Find where the given text appears and provide that cell's center as [X, Y] coordinate. 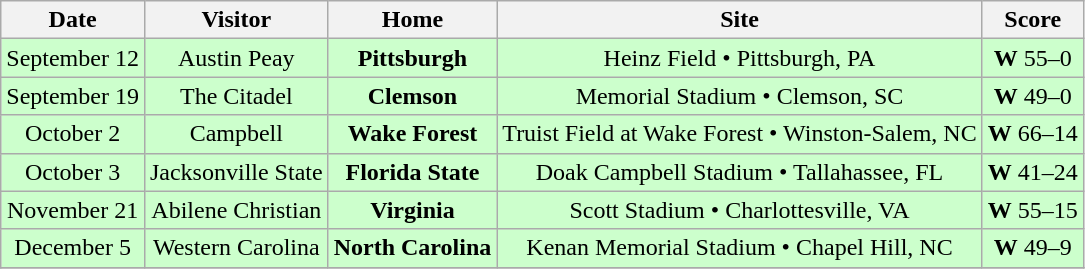
December 5 [73, 248]
Western Carolina [236, 248]
Score [1032, 20]
Truist Field at Wake Forest • Winston-Salem, NC [740, 134]
Memorial Stadium • Clemson, SC [740, 96]
Pittsburgh [412, 58]
W 49–0 [1032, 96]
Clemson [412, 96]
W 41–24 [1032, 172]
Wake Forest [412, 134]
Home [412, 20]
W 49–9 [1032, 248]
Florida State [412, 172]
Visitor [236, 20]
November 21 [73, 210]
Abilene Christian [236, 210]
September 12 [73, 58]
Virginia [412, 210]
The Citadel [236, 96]
Doak Campbell Stadium • Tallahassee, FL [740, 172]
Austin Peay [236, 58]
Campbell [236, 134]
September 19 [73, 96]
W 66–14 [1032, 134]
W 55–0 [1032, 58]
Kenan Memorial Stadium • Chapel Hill, NC [740, 248]
Date [73, 20]
Scott Stadium • Charlottesville, VA [740, 210]
W 55–15 [1032, 210]
Heinz Field • Pittsburgh, PA [740, 58]
North Carolina [412, 248]
October 3 [73, 172]
October 2 [73, 134]
Site [740, 20]
Jacksonville State [236, 172]
